Provide the [x, y] coordinate of the cell's center where the given text is located.  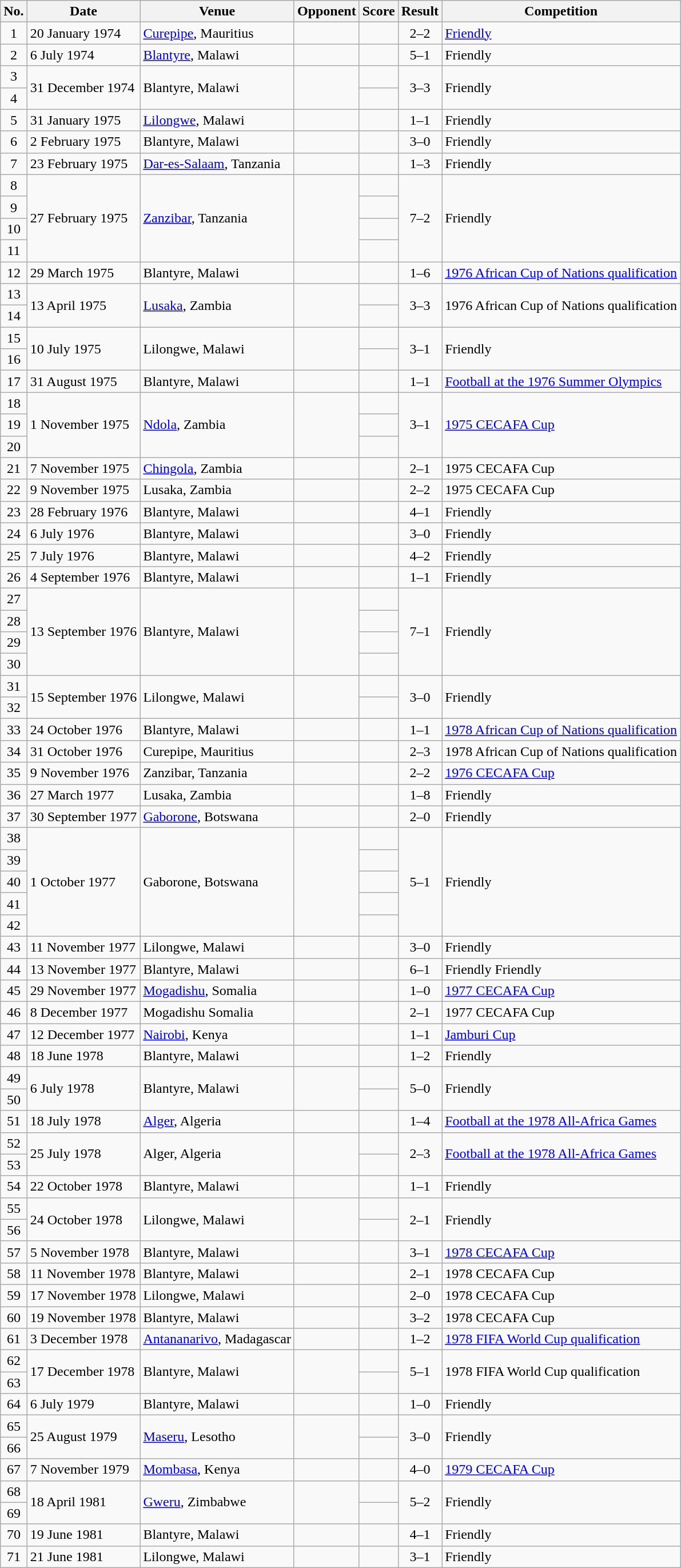
53 [14, 1165]
22 October 1978 [83, 1187]
5 [14, 120]
1–8 [420, 795]
Dar-es-Salaam, Tanzania [217, 164]
Score [379, 11]
64 [14, 1404]
52 [14, 1143]
14 [14, 316]
11 [14, 250]
61 [14, 1339]
62 [14, 1361]
36 [14, 795]
39 [14, 860]
55 [14, 1208]
18 [14, 403]
8 December 1977 [83, 1013]
18 April 1981 [83, 1502]
21 June 1981 [83, 1557]
13 [14, 295]
71 [14, 1557]
35 [14, 773]
30 [14, 664]
6 July 1978 [83, 1089]
26 [14, 577]
2 February 1975 [83, 142]
1 [14, 33]
31 October 1976 [83, 751]
24 [14, 534]
4–2 [420, 555]
Maseru, Lesotho [217, 1437]
42 [14, 925]
19 June 1981 [83, 1535]
9 November 1975 [83, 490]
57 [14, 1252]
66 [14, 1448]
10 [14, 229]
21 [14, 468]
63 [14, 1383]
31 December 1974 [83, 87]
Chingola, Zambia [217, 468]
5–2 [420, 1502]
1–6 [420, 273]
Mombasa, Kenya [217, 1470]
20 [14, 447]
Football at the 1976 Summer Olympics [561, 381]
15 September 1976 [83, 697]
6–1 [420, 969]
27 March 1977 [83, 795]
1976 CECAFA Cup [561, 773]
Result [420, 11]
18 July 1978 [83, 1121]
70 [14, 1535]
12 [14, 273]
5–0 [420, 1089]
8 [14, 185]
Nairobi, Kenya [217, 1034]
56 [14, 1230]
19 November 1978 [83, 1317]
23 February 1975 [83, 164]
67 [14, 1470]
9 November 1976 [83, 773]
69 [14, 1513]
37 [14, 817]
7 [14, 164]
Friendly Friendly [561, 969]
12 December 1977 [83, 1034]
25 [14, 555]
32 [14, 708]
24 October 1978 [83, 1219]
4 [14, 98]
1–3 [420, 164]
28 February 1976 [83, 512]
Mogadishu, Somalia [217, 991]
11 November 1978 [83, 1273]
10 July 1975 [83, 349]
13 April 1975 [83, 305]
48 [14, 1056]
47 [14, 1034]
4 September 1976 [83, 577]
6 July 1974 [83, 55]
24 October 1976 [83, 730]
Opponent [326, 11]
16 [14, 360]
45 [14, 991]
No. [14, 11]
65 [14, 1426]
58 [14, 1273]
38 [14, 838]
3 [14, 77]
31 August 1975 [83, 381]
4–0 [420, 1470]
3 December 1978 [83, 1339]
59 [14, 1295]
Mogadishu Somalia [217, 1013]
7 November 1975 [83, 468]
6 [14, 142]
7–2 [420, 218]
49 [14, 1078]
13 September 1976 [83, 631]
1979 CECAFA Cup [561, 1470]
44 [14, 969]
7 July 1976 [83, 555]
41 [14, 904]
34 [14, 751]
5 November 1978 [83, 1252]
46 [14, 1013]
31 January 1975 [83, 120]
Jamburi Cup [561, 1034]
40 [14, 882]
17 December 1978 [83, 1372]
Antananarivo, Madagascar [217, 1339]
7–1 [420, 631]
30 September 1977 [83, 817]
6 July 1979 [83, 1404]
1 November 1975 [83, 425]
3–2 [420, 1317]
25 August 1979 [83, 1437]
9 [14, 207]
50 [14, 1100]
Competition [561, 11]
60 [14, 1317]
68 [14, 1491]
Date [83, 11]
28 [14, 620]
Venue [217, 11]
18 June 1978 [83, 1056]
17 [14, 381]
51 [14, 1121]
7 November 1979 [83, 1470]
15 [14, 338]
23 [14, 512]
22 [14, 490]
20 January 1974 [83, 33]
31 [14, 686]
27 [14, 599]
29 November 1977 [83, 991]
Gweru, Zimbabwe [217, 1502]
25 July 1978 [83, 1154]
11 November 1977 [83, 947]
13 November 1977 [83, 969]
2 [14, 55]
1–4 [420, 1121]
27 February 1975 [83, 218]
33 [14, 730]
43 [14, 947]
17 November 1978 [83, 1295]
6 July 1976 [83, 534]
19 [14, 425]
29 March 1975 [83, 273]
Ndola, Zambia [217, 425]
54 [14, 1187]
1 October 1977 [83, 882]
29 [14, 643]
